Provide the (x, y) coordinate of the cell's center where the given text is located.  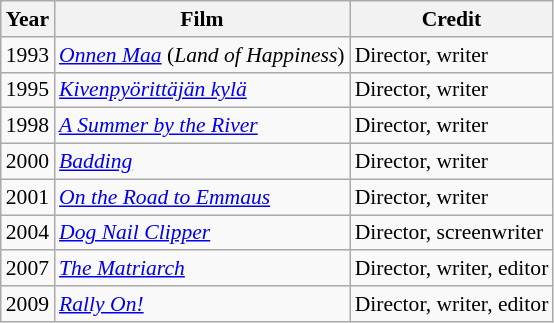
2009 (28, 304)
2007 (28, 269)
A Summer by the River (202, 126)
On the Road to Emmaus (202, 197)
1993 (28, 55)
Year (28, 19)
Film (202, 19)
2004 (28, 233)
2001 (28, 197)
Dog Nail Clipper (202, 233)
Onnen Maa (Land of Happiness) (202, 55)
Badding (202, 162)
Rally On! (202, 304)
1995 (28, 90)
Credit (452, 19)
Director, screenwriter (452, 233)
1998 (28, 126)
The Matriarch (202, 269)
Kivenpyörittäjän kylä (202, 90)
2000 (28, 162)
